Locate the cell with the specified text and output its [X, Y] center coordinate. 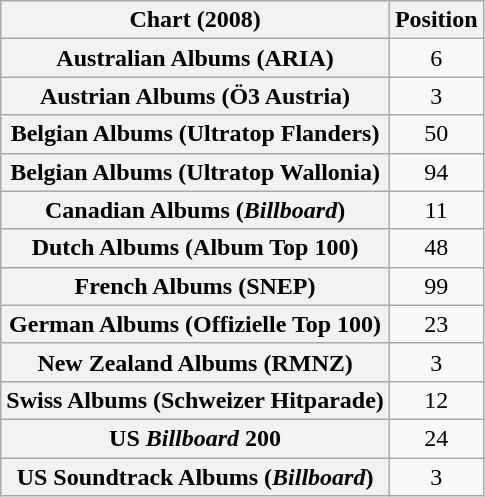
6 [436, 58]
New Zealand Albums (RMNZ) [196, 362]
50 [436, 134]
99 [436, 286]
Belgian Albums (Ultratop Wallonia) [196, 172]
23 [436, 324]
German Albums (Offizielle Top 100) [196, 324]
Chart (2008) [196, 20]
Australian Albums (ARIA) [196, 58]
US Soundtrack Albums (Billboard) [196, 477]
US Billboard 200 [196, 438]
24 [436, 438]
Position [436, 20]
48 [436, 248]
Swiss Albums (Schweizer Hitparade) [196, 400]
Canadian Albums (Billboard) [196, 210]
Dutch Albums (Album Top 100) [196, 248]
French Albums (SNEP) [196, 286]
12 [436, 400]
94 [436, 172]
11 [436, 210]
Austrian Albums (Ö3 Austria) [196, 96]
Belgian Albums (Ultratop Flanders) [196, 134]
